Return [X, Y] of the center of cell containing provided text 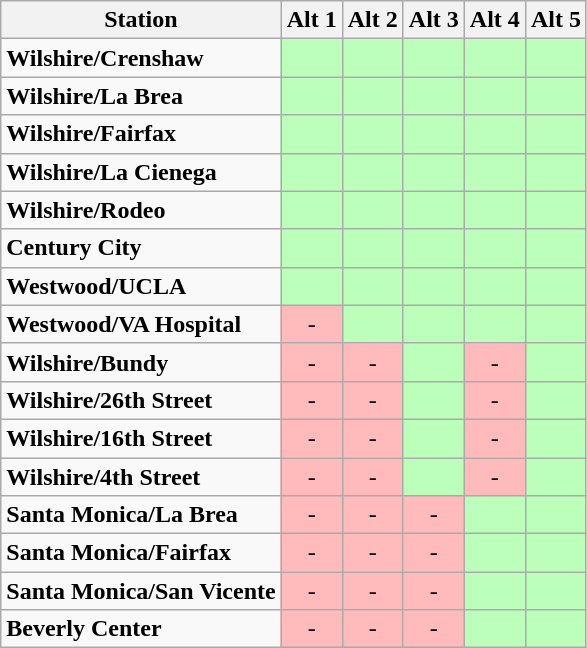
Beverly Center [141, 629]
Wilshire/Crenshaw [141, 58]
Wilshire/26th Street [141, 400]
Wilshire/La Brea [141, 96]
Westwood/UCLA [141, 286]
Alt 2 [372, 20]
Santa Monica/La Brea [141, 515]
Wilshire/Rodeo [141, 210]
Wilshire/16th Street [141, 438]
Westwood/VA Hospital [141, 324]
Century City [141, 248]
Santa Monica/Fairfax [141, 553]
Wilshire/Bundy [141, 362]
Alt 3 [434, 20]
Station [141, 20]
Santa Monica/San Vicente [141, 591]
Wilshire/4th Street [141, 477]
Alt 5 [556, 20]
Alt 4 [494, 20]
Wilshire/Fairfax [141, 134]
Wilshire/La Cienega [141, 172]
Alt 1 [312, 20]
